Pinpoint the cell where the given text exists, returning its [x, y] midpoint coordinate. 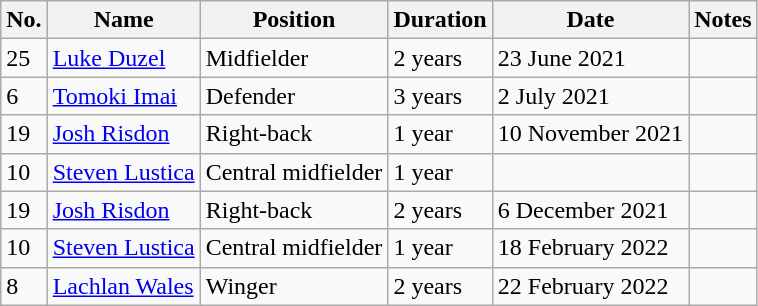
Date [590, 20]
23 June 2021 [590, 58]
No. [24, 20]
Midfielder [294, 58]
3 years [440, 96]
Position [294, 20]
Duration [440, 20]
25 [24, 58]
22 February 2022 [590, 286]
Tomoki Imai [124, 96]
8 [24, 286]
6 December 2021 [590, 210]
Notes [723, 20]
Luke Duzel [124, 58]
6 [24, 96]
10 November 2021 [590, 134]
2 July 2021 [590, 96]
Defender [294, 96]
Name [124, 20]
Lachlan Wales [124, 286]
18 February 2022 [590, 248]
Winger [294, 286]
